Provide the (x, y) coordinate of the cell's center where the given text is located.  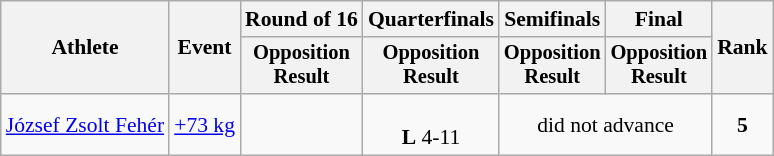
Rank (742, 48)
Semifinals (552, 19)
Round of 16 (302, 19)
+73 kg (204, 124)
5 (742, 124)
Final (660, 19)
Quarterfinals (431, 19)
did not advance (606, 124)
Athlete (85, 48)
József Zsolt Fehér (85, 124)
Event (204, 48)
L 4-11 (431, 124)
